Detect which cell encompasses the target text, then output its [x, y] center coordinate. 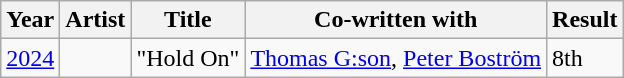
2024 [30, 58]
Co-written with [396, 20]
Result [585, 20]
Artist [96, 20]
Year [30, 20]
"Hold On" [188, 58]
Thomas G:son, Peter Boström [396, 58]
Title [188, 20]
8th [585, 58]
